Scan for the cell matching the given text and deliver its (x, y) coordinate at center. 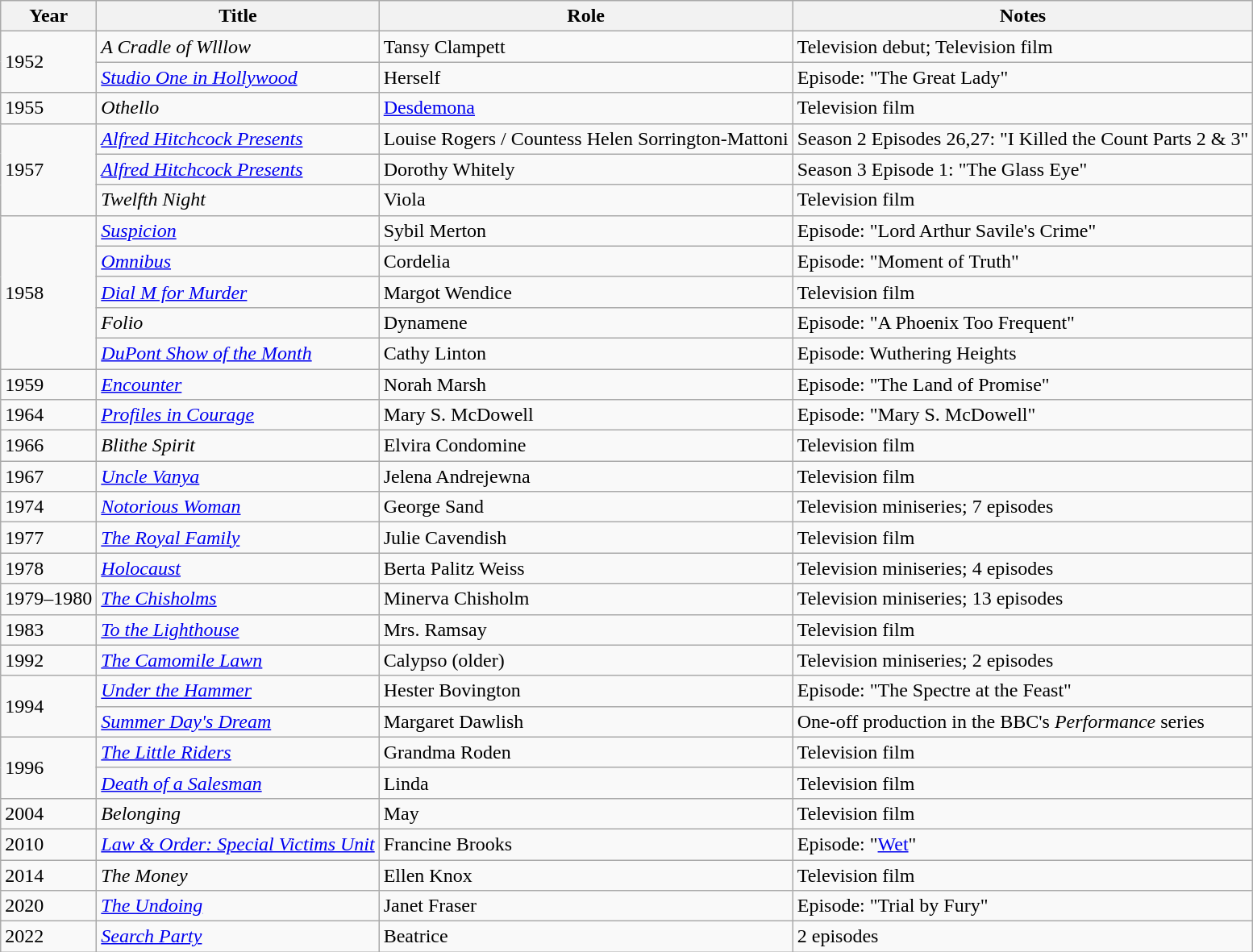
Television miniseries; 4 episodes (1022, 568)
Profiles in Courage (238, 415)
Mary S. McDowell (585, 415)
2022 (48, 937)
Episode: "Lord Arthur Savile's Crime" (1022, 231)
1958 (48, 292)
Omnibus (238, 261)
Television miniseries; 2 episodes (1022, 660)
2004 (48, 813)
One-off production in the BBC's Performance series (1022, 721)
Holocaust (238, 568)
Belonging (238, 813)
The Chisholms (238, 599)
Mrs. Ramsay (585, 630)
1996 (48, 767)
Death of a Salesman (238, 783)
Louise Rogers / Countess Helen Sorrington-Mattoni (585, 139)
Linda (585, 783)
1959 (48, 385)
Law & Order: Special Victims Unit (238, 844)
Blithe Spirit (238, 446)
Sybil Merton (585, 231)
Herself (585, 77)
Episode: "The Great Lady" (1022, 77)
Janet Fraser (585, 906)
Episode: Wuthering Heights (1022, 353)
1966 (48, 446)
Viola (585, 200)
2014 (48, 875)
Episode: "Wet" (1022, 844)
1964 (48, 415)
Tansy Clampett (585, 47)
2 episodes (1022, 937)
Grandma Roden (585, 752)
Episode: "The Spectre at the Feast" (1022, 691)
Episode: "A Phoenix Too Frequent" (1022, 322)
1955 (48, 108)
1977 (48, 538)
Year (48, 16)
Television miniseries; 7 episodes (1022, 507)
1967 (48, 476)
The Royal Family (238, 538)
1957 (48, 169)
Cathy Linton (585, 353)
Under the Hammer (238, 691)
To the Lighthouse (238, 630)
Notorious Woman (238, 507)
1983 (48, 630)
Norah Marsh (585, 385)
Dynamene (585, 322)
1952 (48, 62)
Studio One in Hollywood (238, 77)
Season 3 Episode 1: "The Glass Eye" (1022, 169)
Dorothy Whitely (585, 169)
Title (238, 16)
Television debut; Television film (1022, 47)
The Camomile Lawn (238, 660)
Encounter (238, 385)
A Cradle of Wlllow (238, 47)
1979–1980 (48, 599)
1974 (48, 507)
Episode: "The Land of Promise" (1022, 385)
Cordelia (585, 261)
Berta Palitz Weiss (585, 568)
Uncle Vanya (238, 476)
Search Party (238, 937)
Minerva Chisholm (585, 599)
2020 (48, 906)
Ellen Knox (585, 875)
The Undoing (238, 906)
Episode: "Moment of Truth" (1022, 261)
1978 (48, 568)
Margaret Dawlish (585, 721)
Calypso (older) (585, 660)
Role (585, 16)
1992 (48, 660)
May (585, 813)
Francine Brooks (585, 844)
George Sand (585, 507)
Margot Wendice (585, 292)
Othello (238, 108)
Julie Cavendish (585, 538)
Jelena Andrejewna (585, 476)
Season 2 Episodes 26,27: "I Killed the Count Parts 2 & 3" (1022, 139)
The Little Riders (238, 752)
Hester Bovington (585, 691)
Dial M for Murder (238, 292)
Notes (1022, 16)
Episode: "Trial by Fury" (1022, 906)
Television miniseries; 13 episodes (1022, 599)
Beatrice (585, 937)
2010 (48, 844)
The Money (238, 875)
Twelfth Night (238, 200)
Summer Day's Dream (238, 721)
Suspicion (238, 231)
Elvira Condomine (585, 446)
1994 (48, 706)
DuPont Show of the Month (238, 353)
Folio (238, 322)
Desdemona (585, 108)
Episode: "Mary S. McDowell" (1022, 415)
